Determine the (x, y) coordinate at the center of the cell enclosing the given text.  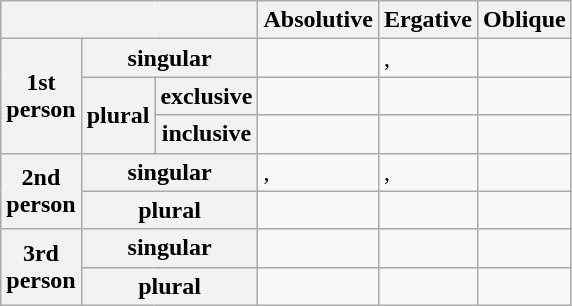
Absolutive (318, 20)
inclusive (206, 134)
Ergative (428, 20)
Oblique (524, 20)
exclusive (206, 96)
3rdperson (41, 267)
2ndperson (41, 191)
1stperson (41, 96)
